Determine the [x, y] coordinate at the center of the cell enclosing the given text.  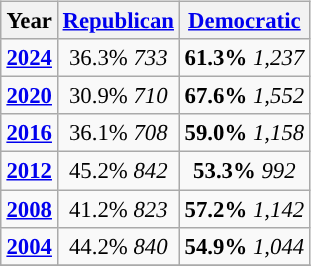
Democratic [244, 21]
67.6% 1,552 [244, 96]
61.3% 1,237 [244, 58]
36.1% 708 [118, 133]
Republican [118, 21]
53.3% 992 [244, 171]
44.2% 840 [118, 246]
59.0% 1,158 [244, 133]
57.2% 1,142 [244, 209]
2024 [29, 58]
41.2% 823 [118, 209]
54.9% 1,044 [244, 246]
45.2% 842 [118, 171]
2016 [29, 133]
30.9% 710 [118, 96]
2012 [29, 171]
36.3% 733 [118, 58]
Year [29, 21]
2020 [29, 96]
2008 [29, 209]
2004 [29, 246]
